Return the [X, Y] coordinate for the center point of the cell that contains the specified text.  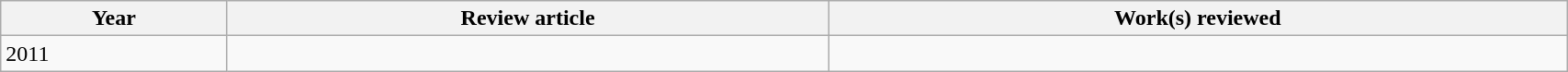
2011 [114, 54]
Review article [527, 18]
Work(s) reviewed [1198, 18]
Year [114, 18]
